Provide the (x, y) coordinate of the cell's center where the given text is located.  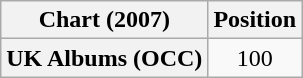
Chart (2007) (104, 20)
100 (255, 58)
UK Albums (OCC) (104, 58)
Position (255, 20)
